Return the [X, Y] coordinate for the center point of the cell that contains the specified text.  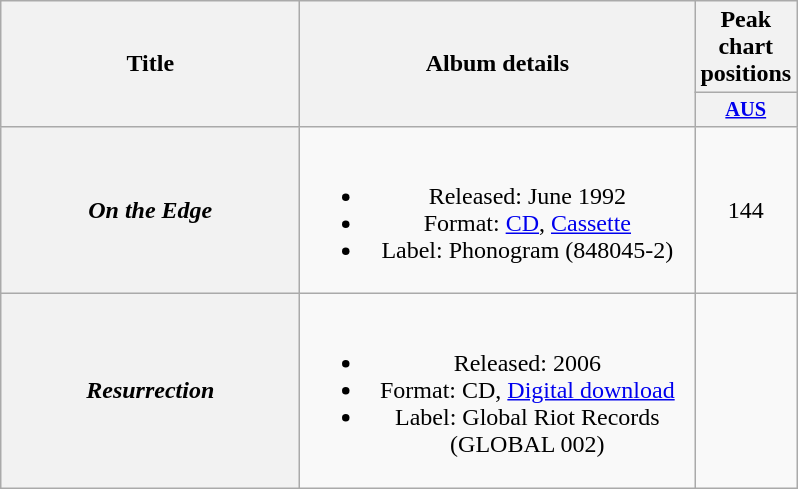
Resurrection [150, 391]
144 [746, 210]
Album details [498, 64]
AUS [746, 110]
Released: June 1992Format: CD, CassetteLabel: Phonogram (848045-2) [498, 210]
Released: 2006Format: CD, Digital downloadLabel: Global Riot Records (GLOBAL 002) [498, 391]
Title [150, 64]
On the Edge [150, 210]
Peak chartpositions [746, 47]
